Return [X, Y] of the center of cell containing provided text 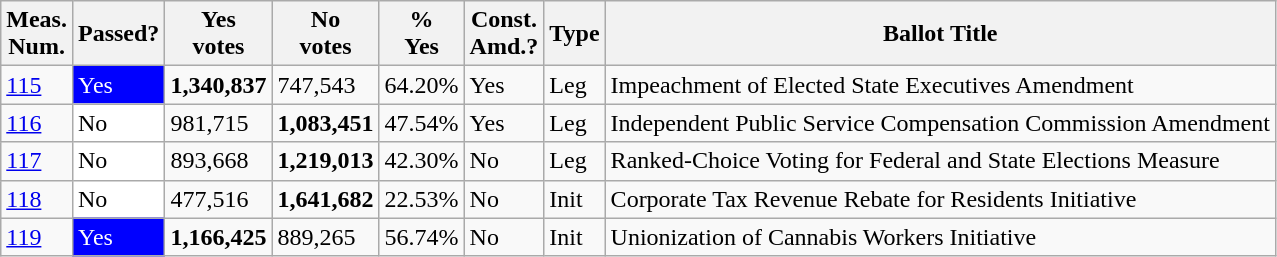
Unionization of Cannabis Workers Initiative [940, 237]
1,219,013 [326, 161]
1,641,682 [326, 199]
Novotes [326, 34]
Const.Amd.? [504, 34]
Passed? [118, 34]
47.54% [422, 123]
64.20% [422, 85]
116 [37, 123]
42.30% [422, 161]
115 [37, 85]
118 [37, 199]
477,516 [218, 199]
56.74% [422, 237]
Type [574, 34]
22.53% [422, 199]
981,715 [218, 123]
Meas.Num. [37, 34]
Independent Public Service Compensation Commission Amendment [940, 123]
Ballot Title [940, 34]
Ranked-Choice Voting for Federal and State Elections Measure [940, 161]
1,166,425 [218, 237]
Yesvotes [218, 34]
1,340,837 [218, 85]
%Yes [422, 34]
Corporate Tax Revenue Rebate for Residents Initiative [940, 199]
117 [37, 161]
119 [37, 237]
893,668 [218, 161]
747,543 [326, 85]
Impeachment of Elected State Executives Amendment [940, 85]
1,083,451 [326, 123]
889,265 [326, 237]
